Return the (x, y) coordinate for the center point of the cell that contains the specified text.  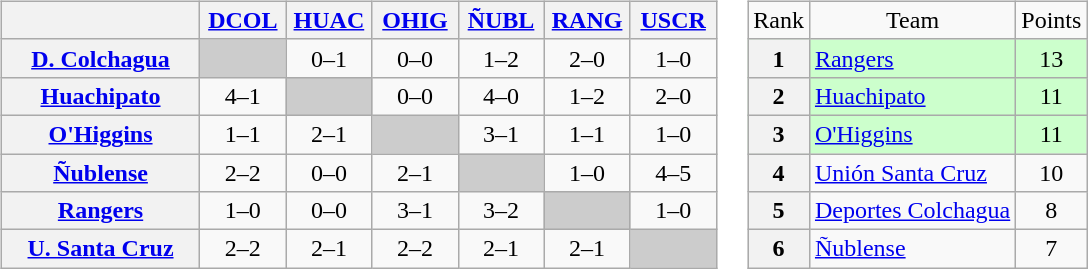
Deportes Colchagua (912, 211)
4–1 (243, 96)
8 (1052, 211)
DCOL (243, 20)
0–1 (329, 58)
USCR (673, 20)
1 (779, 58)
OHIG (415, 20)
4 (779, 173)
Rank (779, 20)
Points (1052, 20)
HUAC (329, 20)
3–2 (501, 211)
RANG (587, 20)
10 (1052, 173)
4–0 (501, 96)
ÑUBL (501, 20)
7 (1052, 249)
D. Colchagua (100, 58)
U. Santa Cruz (100, 249)
6 (779, 249)
Team (912, 20)
13 (1052, 58)
Unión Santa Cruz (912, 173)
2 (779, 96)
5 (779, 211)
3 (779, 134)
4–5 (673, 173)
